Pinpoint the cell where the given text exists, returning its [x, y] midpoint coordinate. 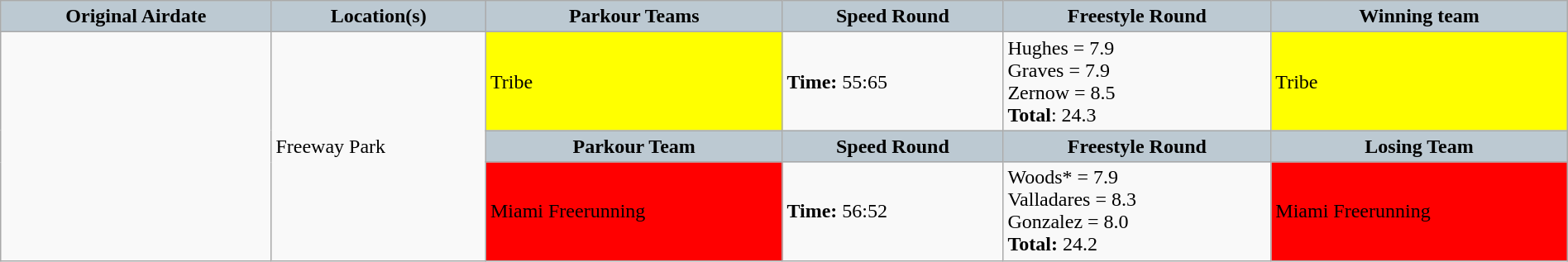
Losing Team [1419, 146]
Parkour Team [633, 146]
Woods* = 7.9Valladares = 8.3Gonzalez = 8.0Total: 24.2 [1137, 212]
Freeway Park [379, 146]
Time: 56:52 [893, 212]
Location(s) [379, 17]
Winning team [1419, 17]
Original Airdate [136, 17]
Parkour Teams [633, 17]
Time: 55:65 [893, 81]
Hughes = 7.9Graves = 7.9Zernow = 8.5Total: 24.3 [1137, 81]
